Provide the (x, y) coordinate of the cell's center where the given text is located.  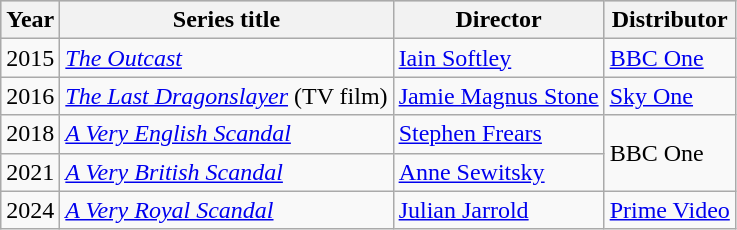
2018 (30, 134)
A Very British Scandal (226, 172)
2016 (30, 96)
Distributor (670, 20)
Julian Jarrold (498, 210)
Prime Video (670, 210)
Anne Sewitsky (498, 172)
A Very Royal Scandal (226, 210)
Director (498, 20)
Series title (226, 20)
Year (30, 20)
Stephen Frears (498, 134)
Jamie Magnus Stone (498, 96)
A Very English Scandal (226, 134)
Iain Softley (498, 58)
The Outcast (226, 58)
Sky One (670, 96)
2024 (30, 210)
The Last Dragonslayer (TV film) (226, 96)
2021 (30, 172)
2015 (30, 58)
